Find where the given text appears and provide that cell's center as [X, Y] coordinate. 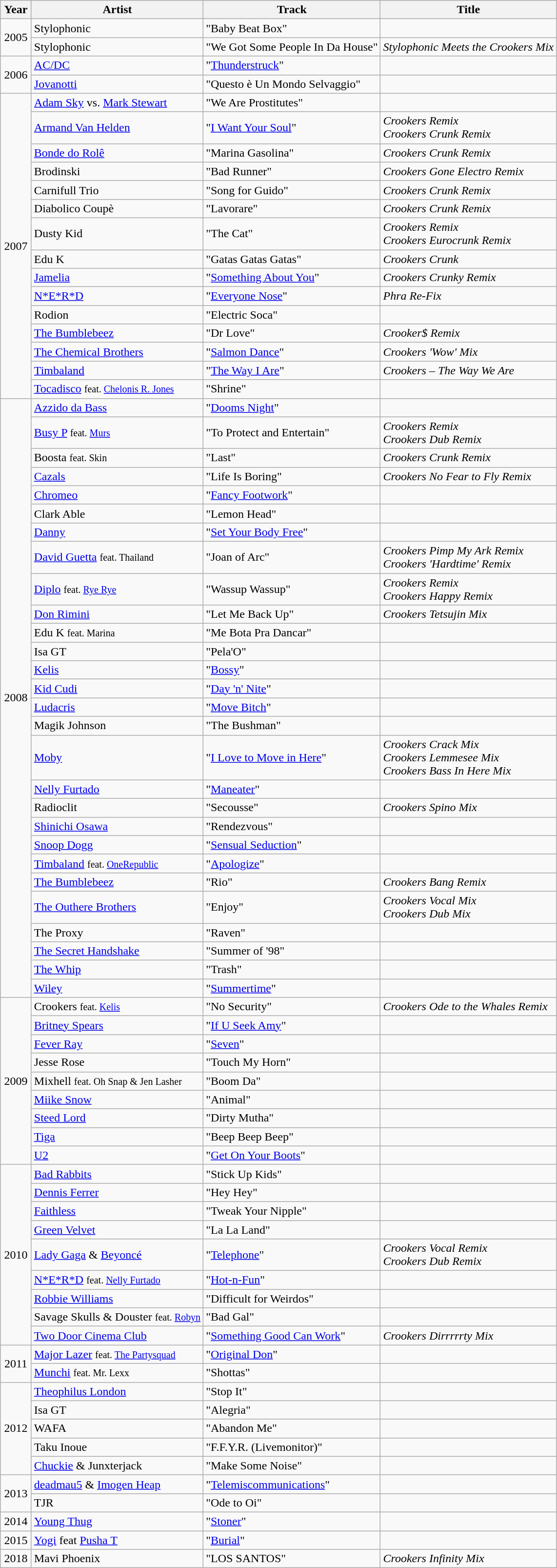
"Questo è Un Mondo Selvaggio" [292, 84]
2011 [16, 1364]
Taku Inoue [117, 1447]
"Set Your Body Free" [292, 532]
"Thunderstruck" [292, 65]
Danny [117, 532]
Phra Re-Fix [468, 296]
"Beep Beep Beep" [292, 1137]
The Chemical Brothers [117, 352]
Shinichi Osawa [117, 826]
The Proxy [117, 933]
Crookers RemixCrookers Dub Remix [468, 432]
Crookers RemixCrookers Eurocrunk Remix [468, 233]
"LOS SANTOS" [292, 1559]
Rodion [117, 315]
"Raven" [292, 933]
The Outhere Brothers [117, 907]
Carnifull Trio [117, 190]
"Telemiscommunications" [292, 1484]
Munchi feat. Mr. Lexx [117, 1373]
"If U Seek Amy" [292, 1025]
Mixhell feat. Oh Snap & Jen Lasher [117, 1081]
Crookers RemixCrookers Crunk Remix [468, 128]
2015 [16, 1540]
Crookers Gone Electro Remix [468, 171]
Bonde do Rolê [117, 153]
2018 [16, 1559]
TJR [117, 1503]
Crookers RemixCrookers Happy Remix [468, 589]
"Wassup Wassup" [292, 589]
AC/DC [117, 65]
Nelly Furtado [117, 789]
Bad Rabbits [117, 1174]
Boosta feat. Skin [117, 458]
Crookers Ode to the Whales Remix [468, 1007]
"Touch My Horn" [292, 1062]
Crooker$ Remix [468, 333]
"Make Some Noise" [292, 1466]
"Something Good Can Work" [292, 1336]
Crookers No Fear to Fly Remix [468, 476]
"Lavorare" [292, 208]
"Last" [292, 458]
"Bossy" [292, 670]
"Telephone" [292, 1255]
"Summertime" [292, 988]
Snoop Dogg [117, 845]
Jovanotti [117, 84]
2010 [16, 1255]
Tiga [117, 1137]
Chromeo [117, 495]
"Shrine" [292, 389]
Theophilus London [117, 1391]
"F.F.Y.R. (Livemonitor)" [292, 1447]
Kelis [117, 670]
"Marina Gasolina" [292, 153]
Dusty Kid [117, 233]
The Whip [117, 970]
Major Lazer feat. The Partysquad [117, 1354]
"Salmon Dance" [292, 352]
Clark Able [117, 513]
Savage Skulls & Douster feat. Robyn [117, 1317]
Yogi feat Pusha T [117, 1540]
U2 [117, 1155]
Timbaland [117, 370]
"Bad Runner" [292, 171]
"Apologize" [292, 863]
Track [292, 10]
"Electric Soca" [292, 315]
"Animal" [292, 1100]
"No Security" [292, 1007]
"Sensual Seduction" [292, 845]
"Trash" [292, 970]
"Day 'n' Nite" [292, 689]
2006 [16, 75]
"Get On Your Boots" [292, 1155]
2009 [16, 1081]
"Enjoy" [292, 907]
"Stoner" [292, 1521]
"Song for Guido" [292, 190]
Faithless [117, 1211]
Crookers Crack MixCrookers Lemmesee MixCrookers Bass In Here Mix [468, 757]
Green Velvet [117, 1229]
Crookers Tetsujin Mix [468, 614]
Kid Cudi [117, 689]
"Pela'O" [292, 652]
Wiley [117, 988]
"Gatas Gatas Gatas" [292, 259]
"Fancy Footwork" [292, 495]
"We Are Prostitutes" [292, 102]
"Hey Hey" [292, 1192]
Crookers Vocal MixCrookers Dub Mix [468, 907]
David Guetta feat. Thailand [117, 557]
Brodinski [117, 171]
"Move Bitch" [292, 707]
Year [16, 10]
"Rio" [292, 882]
N*E*R*D feat. Nelly Furtado [117, 1280]
Crookers Bang Remix [468, 882]
Diplo feat. Rye Rye [117, 589]
Two Door Cinema Club [117, 1336]
Armand Van Helden [117, 128]
"Secousse" [292, 808]
"Ode to Oi" [292, 1503]
Young Thug [117, 1521]
"Dr Love" [292, 333]
2007 [16, 246]
"Summer of '98" [292, 951]
"Life Is Boring" [292, 476]
"Shottas" [292, 1373]
Chuckie & Junxterjack [117, 1466]
Crookers 'Wow' Mix [468, 352]
"Me Bota Pra Dancar" [292, 633]
"The Bushman" [292, 726]
Title [468, 10]
Dennis Ferrer [117, 1192]
Radioclit [117, 808]
Edu K feat. Marina [117, 633]
Crookers Spino Mix [468, 808]
"Maneater" [292, 789]
"Dirty Mutha" [292, 1118]
Lady Gaga & Beyoncé [117, 1255]
Crookers Crunky Remix [468, 278]
"Stop It" [292, 1391]
"Boom Da" [292, 1081]
WAFA [117, 1428]
Britney Spears [117, 1025]
"Hot-n-Fun" [292, 1280]
Artist [117, 10]
"Abandon Me" [292, 1428]
"Baby Beat Box" [292, 28]
"Stick Up Kids" [292, 1174]
Crookers – The Way We Are [468, 370]
Crookers Infinity Mix [468, 1559]
"Difficult for Weirdos" [292, 1299]
"Original Don" [292, 1354]
"The Cat" [292, 233]
"Alegria" [292, 1410]
"Joan of Arc" [292, 557]
Crookers feat. Kelis [117, 1007]
Stylophonic Meets the Crookers Mix [468, 47]
"Tweak Your Nipple" [292, 1211]
The Secret Handshake [117, 951]
"Bad Gal" [292, 1317]
"Dooms Night" [292, 407]
Cazals [117, 476]
2013 [16, 1493]
N*E*R*D [117, 296]
Ludacris [117, 707]
Steed Lord [117, 1118]
"We Got Some People In Da House" [292, 47]
Fever Ray [117, 1044]
2005 [16, 38]
Edu K [117, 259]
Crookers Dirrrrrty Mix [468, 1336]
"Rendezvous" [292, 826]
Don Rimini [117, 614]
Busy P feat. Murs [117, 432]
Adam Sky vs. Mark Stewart [117, 102]
Mavi Phoenix [117, 1559]
2008 [16, 698]
Moby [117, 757]
Timbaland feat. OneRepublic [117, 863]
"Burial" [292, 1540]
"To Protect and Entertain" [292, 432]
Jesse Rose [117, 1062]
"Something About You" [292, 278]
Tocadisco feat. Chelonis R. Jones [117, 389]
Magik Johnson [117, 726]
Diabolico Coupè [117, 208]
"The Way I Are" [292, 370]
2014 [16, 1521]
"Let Me Back Up" [292, 614]
Crookers Crunk [468, 259]
"I Love to Move in Here" [292, 757]
Crookers Vocal RemixCrookers Dub Remix [468, 1255]
"Seven" [292, 1044]
"La La Land" [292, 1229]
Miike Snow [117, 1100]
"I Want Your Soul" [292, 128]
"Everyone Nose" [292, 296]
Jamelia [117, 278]
Robbie Williams [117, 1299]
Crookers Pimp My Ark RemixCrookers 'Hardtime' Remix [468, 557]
Azzido da Bass [117, 407]
deadmau5 & Imogen Heap [117, 1484]
"Lemon Head" [292, 513]
2012 [16, 1428]
